Locate the cell with the specified text and output its [x, y] center coordinate. 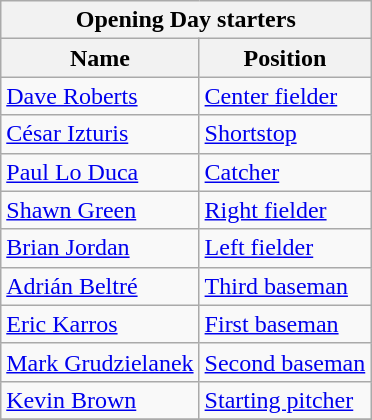
Opening Day starters [186, 20]
Kevin Brown [100, 400]
First baseman [285, 324]
Shawn Green [100, 210]
Second baseman [285, 362]
Left fielder [285, 248]
César Izturis [100, 134]
Position [285, 58]
Shortstop [285, 134]
Adrián Beltré [100, 286]
Paul Lo Duca [100, 172]
Dave Roberts [100, 96]
Catcher [285, 172]
Brian Jordan [100, 248]
Center fielder [285, 96]
Mark Grudzielanek [100, 362]
Eric Karros [100, 324]
Third baseman [285, 286]
Name [100, 58]
Right fielder [285, 210]
Starting pitcher [285, 400]
